Determine the [X, Y] coordinate at the center of the cell enclosing the given text.  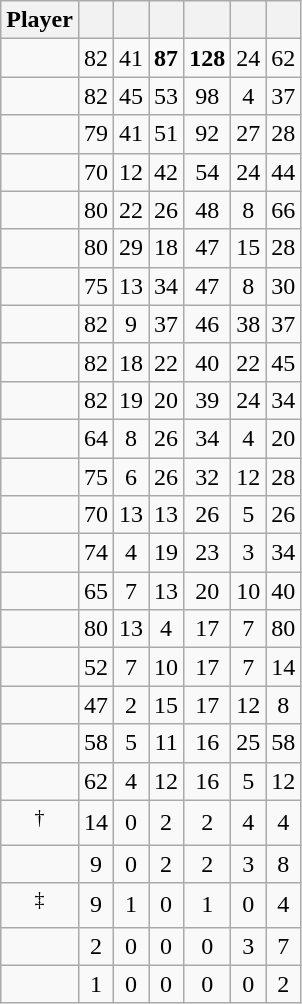
74 [96, 553]
54 [208, 172]
87 [166, 58]
32 [208, 477]
46 [208, 324]
30 [284, 286]
64 [96, 438]
25 [248, 743]
92 [208, 134]
44 [284, 172]
39 [208, 400]
65 [96, 591]
† [40, 822]
38 [248, 324]
98 [208, 96]
53 [166, 96]
‡ [40, 906]
27 [248, 134]
79 [96, 134]
11 [166, 743]
128 [208, 58]
23 [208, 553]
6 [132, 477]
51 [166, 134]
Player [40, 20]
52 [96, 667]
66 [284, 210]
42 [166, 172]
48 [208, 210]
29 [132, 248]
